Detect which cell encompasses the target text, then output its [X, Y] center coordinate. 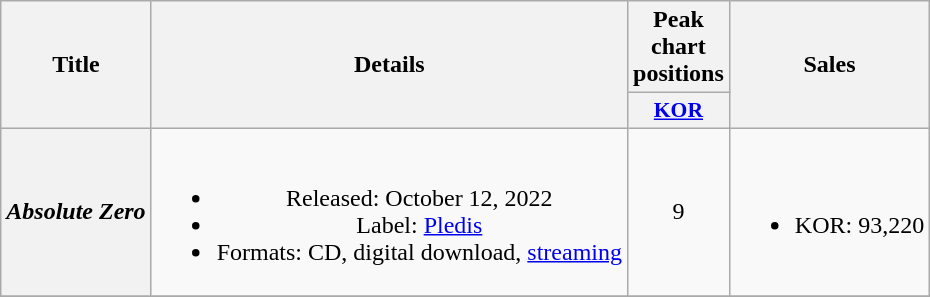
Sales [829, 65]
KOR: 93,220 [829, 212]
Title [76, 65]
Peak chart positions [679, 47]
KOR [679, 111]
Released: October 12, 2022Label: PledisFormats: CD, digital download, streaming [389, 212]
9 [679, 212]
Absolute Zero [76, 212]
Details [389, 65]
